Return the (x, y) coordinate for the center point of the cell that contains the specified text.  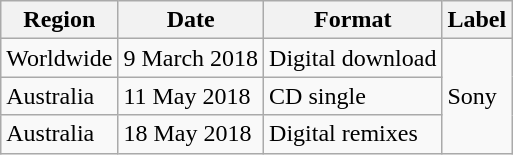
Digital download (353, 58)
Sony (477, 96)
Worldwide (60, 58)
11 May 2018 (191, 96)
Digital remixes (353, 134)
CD single (353, 96)
Label (477, 20)
9 March 2018 (191, 58)
Region (60, 20)
Format (353, 20)
18 May 2018 (191, 134)
Date (191, 20)
